Provide the (X, Y) coordinate of the cell's center where the given text is located.  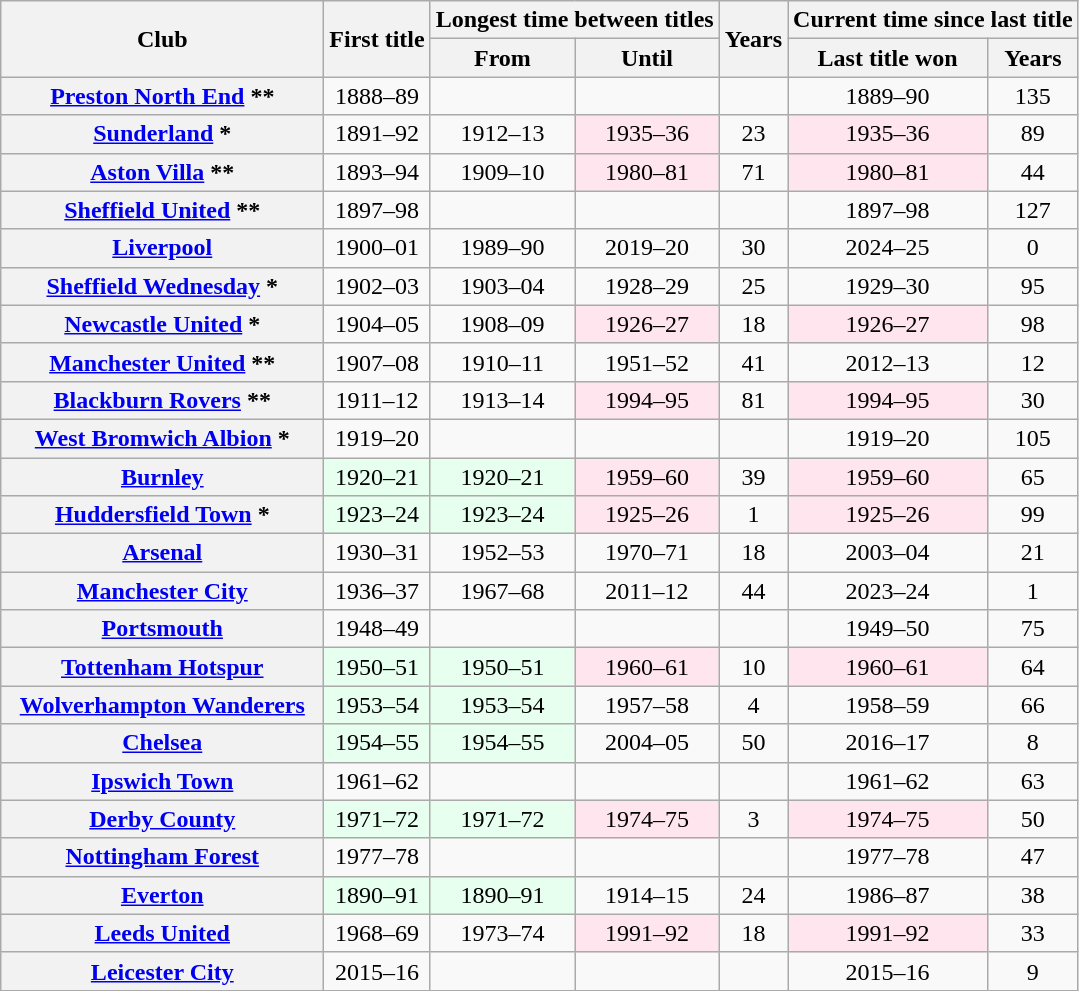
Last title won (888, 58)
1903–04 (502, 286)
Chelsea (162, 743)
95 (1034, 286)
1910–11 (502, 362)
Sheffield Wednesday * (162, 286)
Preston North End ** (162, 96)
2004–05 (648, 743)
2003–04 (888, 553)
1930–31 (377, 553)
1970–71 (648, 553)
Manchester United ** (162, 362)
8 (1034, 743)
71 (753, 172)
Ipswich Town (162, 781)
1888–89 (377, 96)
99 (1034, 515)
105 (1034, 438)
Liverpool (162, 248)
Leeds United (162, 933)
75 (1034, 629)
1907–08 (377, 362)
1986–87 (888, 895)
1936–37 (377, 591)
1912–13 (502, 134)
Portsmouth (162, 629)
2023–24 (888, 591)
24 (753, 895)
1904–05 (377, 324)
Nottingham Forest (162, 857)
1893–94 (377, 172)
2019–20 (648, 248)
First title (377, 39)
2024–25 (888, 248)
2016–17 (888, 743)
65 (1034, 477)
1909–10 (502, 172)
135 (1034, 96)
Current time since last title (934, 20)
1951–52 (648, 362)
Sheffield United ** (162, 210)
1908–09 (502, 324)
1891–92 (377, 134)
Burnley (162, 477)
41 (753, 362)
1968–69 (377, 933)
1948–49 (377, 629)
1900–01 (377, 248)
1911–12 (377, 400)
Everton (162, 895)
1913–14 (502, 400)
12 (1034, 362)
From (502, 58)
Huddersfield Town * (162, 515)
1914–15 (648, 895)
1949–50 (888, 629)
25 (753, 286)
4 (753, 705)
1967–68 (502, 591)
10 (753, 667)
1957–58 (648, 705)
89 (1034, 134)
23 (753, 134)
2012–13 (888, 362)
Leicester City (162, 971)
2011–12 (648, 591)
Sunderland * (162, 134)
1952–53 (502, 553)
0 (1034, 248)
1958–59 (888, 705)
Club (162, 39)
81 (753, 400)
47 (1034, 857)
Until (648, 58)
Manchester City (162, 591)
66 (1034, 705)
98 (1034, 324)
1902–03 (377, 286)
Blackburn Rovers ** (162, 400)
Newcastle United * (162, 324)
63 (1034, 781)
Wolverhampton Wanderers (162, 705)
21 (1034, 553)
1989–90 (502, 248)
Longest time between titles (574, 20)
West Bromwich Albion * (162, 438)
Tottenham Hotspur (162, 667)
1928–29 (648, 286)
127 (1034, 210)
1973–74 (502, 933)
Aston Villa ** (162, 172)
9 (1034, 971)
39 (753, 477)
1889–90 (888, 96)
38 (1034, 895)
Arsenal (162, 553)
3 (753, 819)
33 (1034, 933)
64 (1034, 667)
1929–30 (888, 286)
Derby County (162, 819)
